Return [x, y] of the center of cell containing provided text 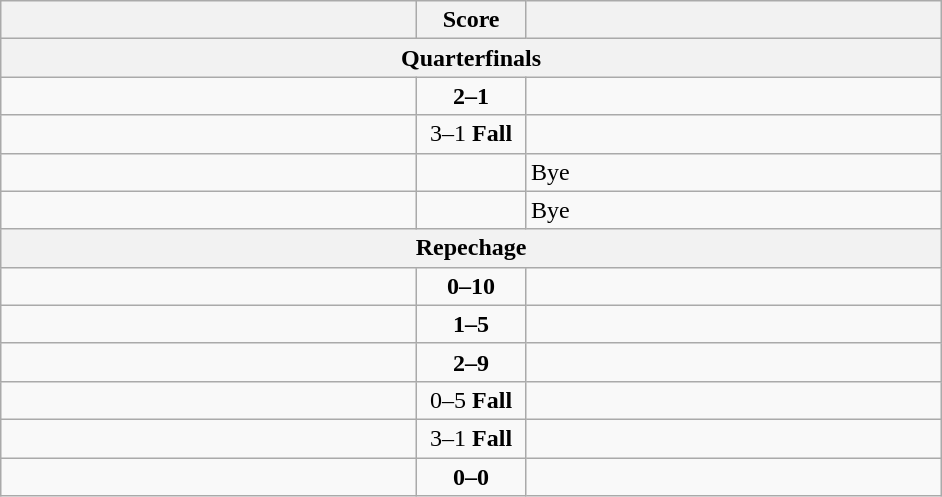
2–1 [472, 96]
0–0 [472, 477]
1–5 [472, 324]
Quarterfinals [472, 58]
Score [472, 20]
0–5 Fall [472, 400]
Repechage [472, 248]
2–9 [472, 362]
0–10 [472, 286]
